Locate the cell with the specified text and output its [x, y] center coordinate. 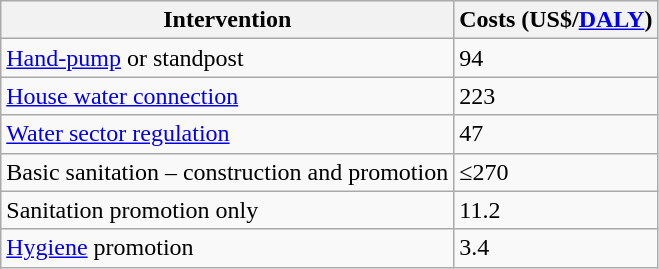
Basic sanitation – construction and promotion [228, 172]
47 [556, 134]
94 [556, 58]
223 [556, 96]
≤270 [556, 172]
House water connection [228, 96]
Hand-pump or standpost [228, 58]
11.2 [556, 210]
Water sector regulation [228, 134]
3.4 [556, 248]
Sanitation promotion only [228, 210]
Intervention [228, 20]
Hygiene promotion [228, 248]
Costs (US$/DALY) [556, 20]
